Search for the cell housing the specified text and yield its (X, Y) center coordinate. 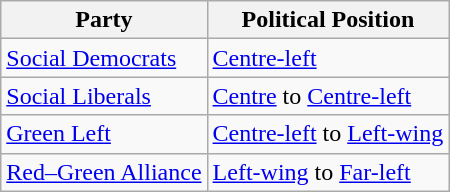
Political Position (328, 20)
Centre-left to Left-wing (328, 134)
Centre-left (328, 58)
Left-wing to Far-left (328, 172)
Social Democrats (104, 58)
Party (104, 20)
Red–Green Alliance (104, 172)
Green Left (104, 134)
Centre to Centre-left (328, 96)
Social Liberals (104, 96)
